Identify which cell holds the provided text, then report its [x, y] central coordinate. 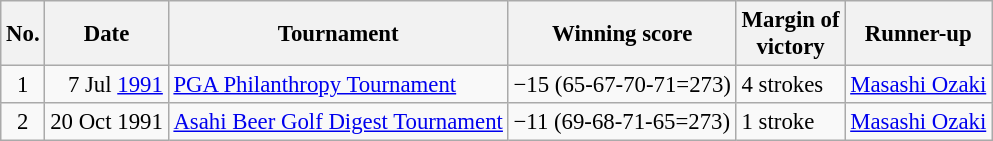
−11 (69-68-71-65=273) [622, 122]
Asahi Beer Golf Digest Tournament [338, 122]
Tournament [338, 34]
20 Oct 1991 [106, 122]
7 Jul 1991 [106, 85]
No. [23, 34]
−15 (65-67-70-71=273) [622, 85]
Runner-up [918, 34]
2 [23, 122]
4 strokes [790, 85]
Date [106, 34]
PGA Philanthropy Tournament [338, 85]
1 [23, 85]
Margin ofvictory [790, 34]
1 stroke [790, 122]
Winning score [622, 34]
